Capture the cell that displays the provided text and extract its (X, Y) central coordinate. 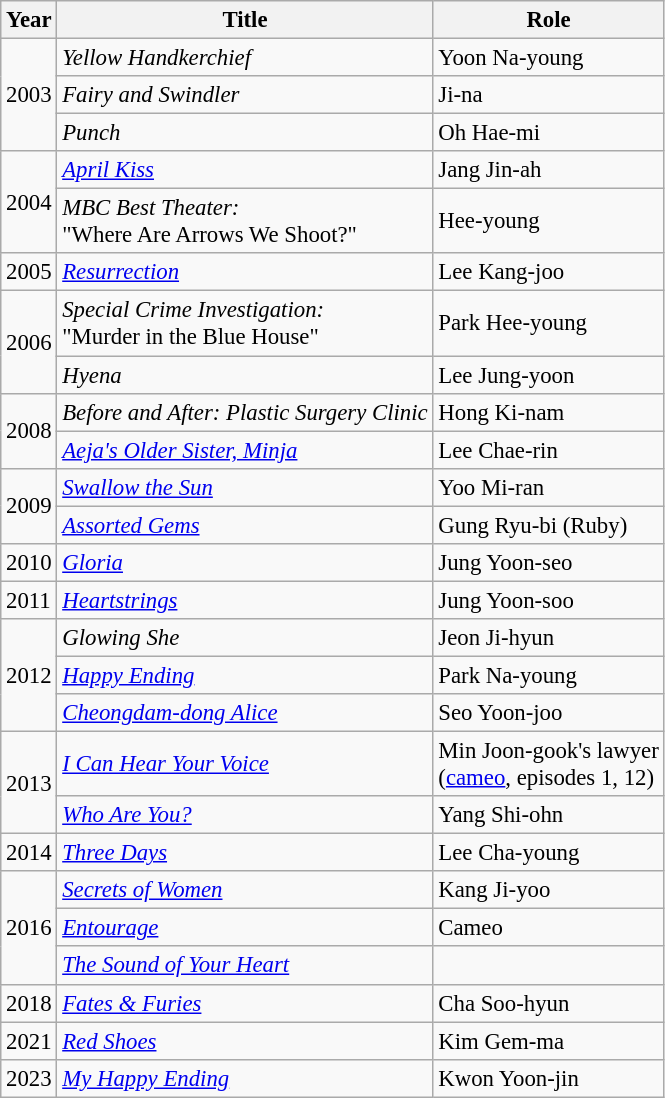
MBC Best Theater:"Where Are Arrows We Shoot?" (245, 222)
Kim Gem-ma (548, 1041)
Three Days (245, 853)
Before and After: Plastic Surgery Clinic (245, 412)
April Kiss (245, 170)
Red Shoes (245, 1041)
Happy Ending (245, 675)
Yoon Na-young (548, 58)
Lee Kang-joo (548, 273)
Cheongdam-dong Alice (245, 713)
Punch (245, 133)
Hyena (245, 375)
2011 (29, 600)
Lee Jung-yoon (548, 375)
Seo Yoon-joo (548, 713)
Jeon Ji-hyun (548, 638)
Secrets of Women (245, 890)
I Can Hear Your Voice (245, 764)
Resurrection (245, 273)
Yoo Mi-ran (548, 487)
2023 (29, 1078)
Who Are You? (245, 815)
Hee-young (548, 222)
2014 (29, 853)
2018 (29, 1003)
2010 (29, 563)
Heartstrings (245, 600)
2009 (29, 506)
2005 (29, 273)
2004 (29, 202)
Oh Hae-mi (548, 133)
Lee Cha-young (548, 853)
2012 (29, 676)
My Happy Ending (245, 1078)
Park Hee-young (548, 324)
2003 (29, 96)
Swallow the Sun (245, 487)
Hong Ki-nam (548, 412)
Aeja's Older Sister, Minja (245, 450)
Fates & Furies (245, 1003)
Cameo (548, 928)
Min Joon-gook's lawyer (cameo, episodes 1, 12) (548, 764)
2006 (29, 342)
2008 (29, 430)
Gloria (245, 563)
Entourage (245, 928)
Cha Soo-hyun (548, 1003)
Glowing She (245, 638)
The Sound of Your Heart (245, 966)
Assorted Gems (245, 525)
2021 (29, 1041)
Park Na-young (548, 675)
Special Crime Investigation:"Murder in the Blue House" (245, 324)
Title (245, 20)
2013 (29, 783)
Fairy and Swindler (245, 95)
Kwon Yoon-jin (548, 1078)
Ji-na (548, 95)
Role (548, 20)
Gung Ryu-bi (Ruby) (548, 525)
Lee Chae-rin (548, 450)
Yang Shi-ohn (548, 815)
Year (29, 20)
Jung Yoon-soo (548, 600)
Kang Ji-yoo (548, 890)
2016 (29, 928)
Jang Jin-ah (548, 170)
Yellow Handkerchief (245, 58)
Jung Yoon-seo (548, 563)
